Find where the given text appears and provide that cell's center as (x, y) coordinate. 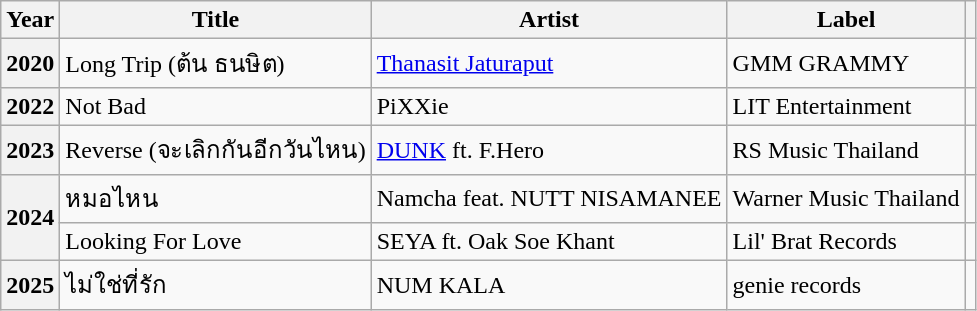
Reverse (จะเลิกกันอีกวันไหน) (216, 150)
genie records (846, 286)
Not Bad (216, 106)
NUM KALA (549, 286)
Title (216, 20)
หมอไหน (216, 198)
LIT Entertainment (846, 106)
Label (846, 20)
DUNK ft. F.Hero (549, 150)
Long Trip (ต้น ธนษิต) (216, 64)
2022 (30, 106)
Namcha feat. NUTT NISAMANEE (549, 198)
Lil' Brat Records (846, 242)
PiXXie (549, 106)
GMM GRAMMY (846, 64)
Artist (549, 20)
Looking For Love (216, 242)
SEYA ft. Oak Soe Khant (549, 242)
2020 (30, 64)
Thanasit Jaturaput (549, 64)
Year (30, 20)
2025 (30, 286)
Warner Music Thailand (846, 198)
2023 (30, 150)
2024 (30, 218)
RS Music Thailand (846, 150)
ไม่ใช่ที่รัก (216, 286)
